From the cell containing the given text, extract its center point as [x, y] coordinate. 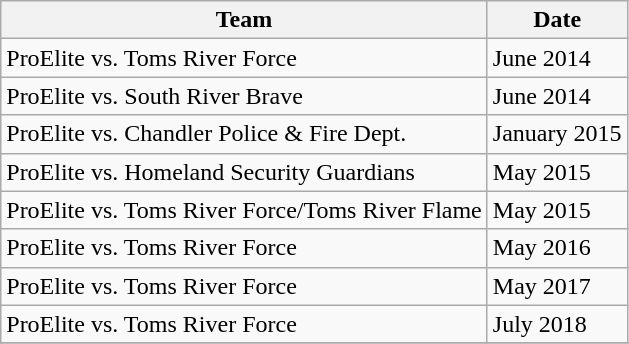
Date [557, 20]
May 2016 [557, 248]
ProElite vs. Chandler Police & Fire Dept. [244, 134]
ProElite vs. Homeland Security Guardians [244, 172]
July 2018 [557, 324]
ProElite vs. South River Brave [244, 96]
May 2017 [557, 286]
January 2015 [557, 134]
Team [244, 20]
ProElite vs. Toms River Force/Toms River Flame [244, 210]
